Search for the cell housing the specified text and yield its (X, Y) center coordinate. 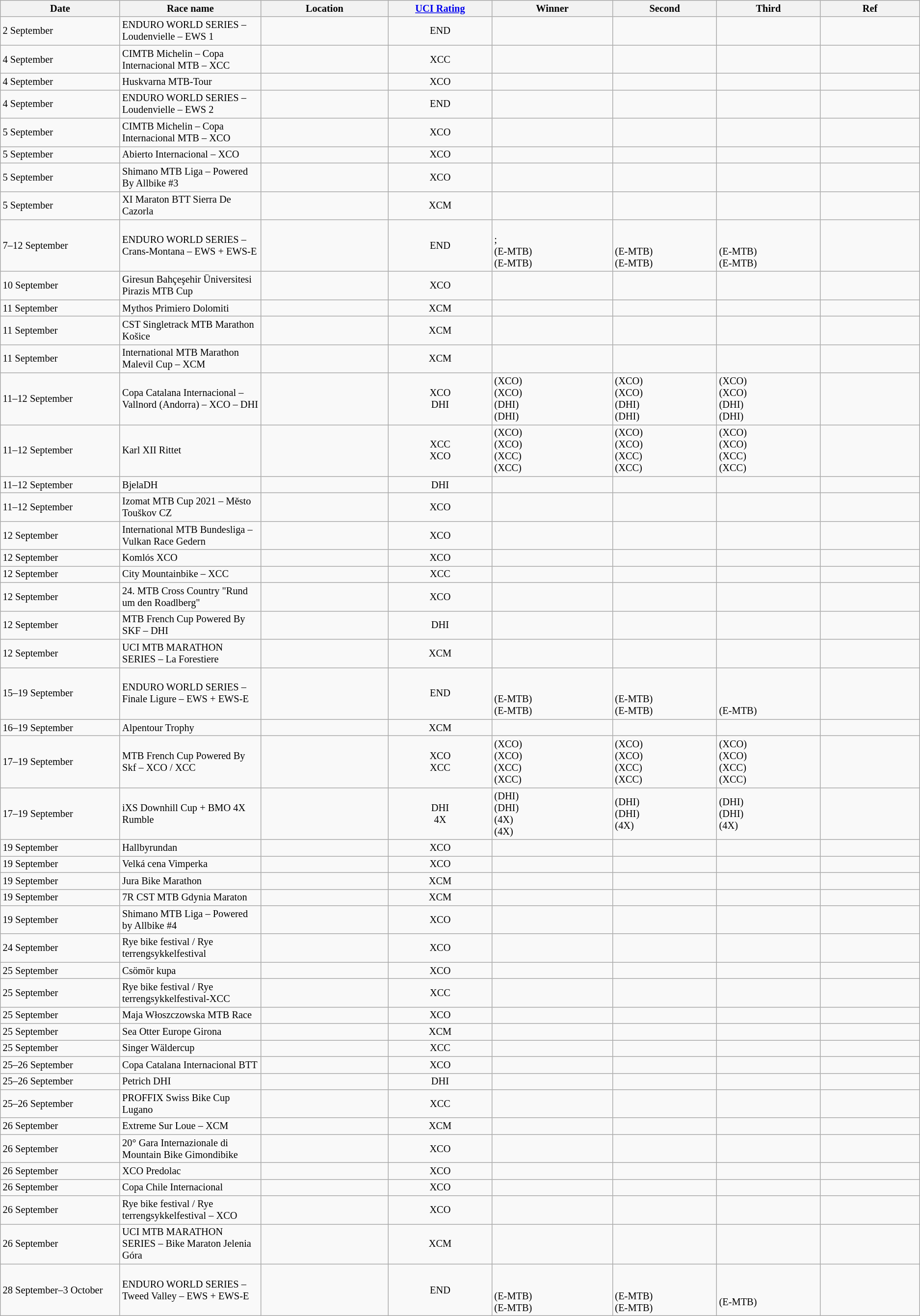
Mythos Primiero Dolomiti (190, 308)
Copa Chile Internacional (190, 1187)
16–19 September (60, 728)
CIMTB Michelin – Copa Internacional MTB – XCC (190, 59)
MTB French Cup Powered By SKF – DHI (190, 625)
MTB French Cup Powered By Skf – XCO / XCC (190, 762)
XI Maraton BTT Sierra De Cazorla (190, 206)
DHI4X (440, 814)
City Mountainbike – XCC (190, 574)
Third (768, 8)
XCCXCO (440, 450)
Giresun Bahçeşehir Üniversitesi Pirazis MTB Cup (190, 286)
Petrich DHI (190, 1081)
CIMTB Michelin – Copa Internacional MTB – XCO (190, 132)
Csömör kupa (190, 971)
7R CST MTB Gdynia Maraton (190, 897)
ENDURO WORLD SERIES – Loudenvielle – EWS 2 (190, 104)
BjelaDH (190, 485)
Shimano MTB Liga – Powered by Allbike #4 (190, 920)
Winner (552, 8)
Jura Bike Marathon (190, 881)
Singer Wäldercup (190, 1048)
XCOXCC (440, 762)
Copa Catalana Internacional – Vallnord (Andorra) – XCO – DHI (190, 399)
ENDURO WORLD SERIES – Crans-Montana – EWS + EWS-E (190, 245)
15–19 September (60, 693)
2 September (60, 31)
Date (60, 8)
Hallbyrundan (190, 848)
Second (665, 8)
ENDURO WORLD SERIES – Finale Ligure – EWS + EWS-E (190, 693)
24 September (60, 948)
UCI MTB MARATHON SERIES – Bike Maraton Jelenia Góra (190, 1244)
Izomat MTB Cup 2021 – Město Touškov CZ (190, 507)
28 September–3 October (60, 1290)
CST Singletrack MTB Marathon Košice (190, 330)
Rye bike festival / Rye terrengsykkelfestival – XCO (190, 1210)
International MTB Bundesliga – Vulkan Race Gedern (190, 535)
UCI Rating (440, 8)
Copa Catalana Internacional BTT (190, 1065)
ENDURO WORLD SERIES – Tweed Valley – EWS + EWS-E (190, 1290)
Velká cena Vimperka (190, 864)
Karl XII Rittet (190, 450)
PROFFIX Swiss Bike Cup Lugano (190, 1104)
; (E-MTB) (E-MTB) (552, 245)
Maja Włoszczowska MTB Race (190, 1015)
XCODHI (440, 399)
24. MTB Cross Country "Rund um den Roadlberg" (190, 597)
Shimano MTB Liga – Powered By Allbike #3 (190, 177)
Huskvarna MTB-Tour (190, 81)
20° Gara Internazionale di Mountain Bike Gimondibike (190, 1149)
10 September (60, 286)
Sea Otter Europe Girona (190, 1032)
Ref (870, 8)
7–12 September (60, 245)
International MTB Marathon Malevil Cup – XCM (190, 359)
Location (325, 8)
ENDURO WORLD SERIES – Loudenvielle – EWS 1 (190, 31)
XCO Predolac (190, 1171)
Rye bike festival / Rye terrengsykkelfestival (190, 948)
(DHI) (DHI) (4X) (4X) (552, 814)
Komlós XCO (190, 558)
iXS Downhill Cup + BMO 4X Rumble (190, 814)
Abierto Internacional – XCO (190, 155)
Extreme Sur Loue – XCM (190, 1126)
Race name (190, 8)
Rye bike festival / Rye terrengsykkelfestival-XCC (190, 993)
UCI MTB MARATHON SERIES – La Forestiere (190, 653)
Alpentour Trophy (190, 728)
